Return (x, y) of the center of cell containing provided text 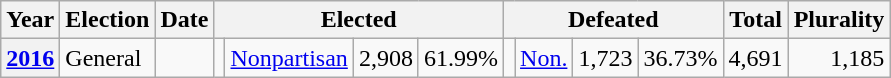
Election (108, 20)
Defeated (613, 20)
Date (184, 20)
1,723 (606, 58)
4,691 (756, 58)
2016 (30, 58)
1,185 (839, 58)
36.73% (680, 58)
Plurality (839, 20)
Total (756, 20)
Elected (359, 20)
61.99% (460, 58)
General (108, 58)
Non. (544, 58)
Year (30, 20)
Nonpartisan (289, 58)
2,908 (386, 58)
